Capture the cell that displays the provided text and extract its (x, y) central coordinate. 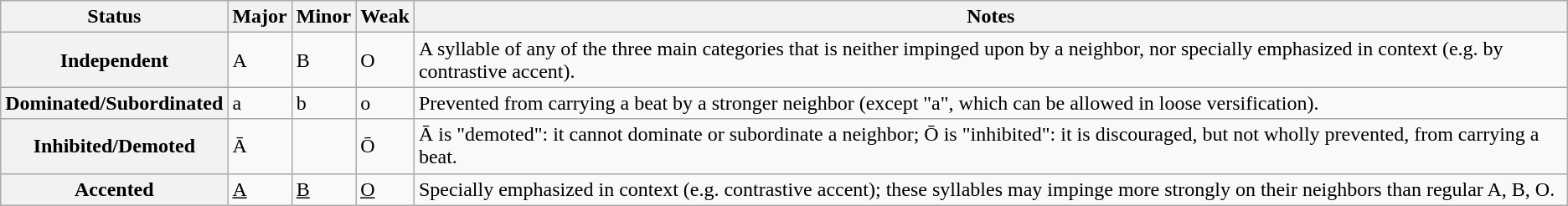
Ō (385, 146)
a (260, 103)
Ā is "demoted": it cannot dominate or subordinate a neighbor; Ō is "inhibited": it is discouraged, but not wholly prevented, from carrying a beat. (990, 146)
Ā (260, 146)
Major (260, 17)
Specially emphasized in context (e.g. contrastive accent); these syllables may impinge more strongly on their neighbors than regular A, B, O. (990, 189)
Notes (990, 17)
Inhibited/Demoted (114, 146)
Weak (385, 17)
o (385, 103)
Prevented from carrying a beat by a stronger neighbor (except "a", which can be allowed in loose versification). (990, 103)
Status (114, 17)
Independent (114, 60)
Dominated/Subordinated (114, 103)
b (323, 103)
Minor (323, 17)
Accented (114, 189)
